Determine the [X, Y] coordinate at the center of the cell enclosing the given text.  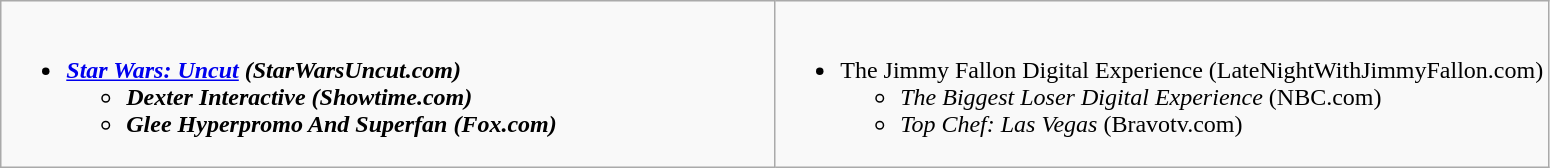
The Jimmy Fallon Digital Experience (LateNightWithJimmyFallon.com)The Biggest Loser Digital Experience (NBC.com)Top Chef: Las Vegas (Bravotv.com) [1162, 84]
Star Wars: Uncut (StarWarsUncut.com)Dexter Interactive (Showtime.com)Glee Hyperpromo And Superfan (Fox.com) [388, 84]
